From the cell containing the given text, extract its center point as (x, y) coordinate. 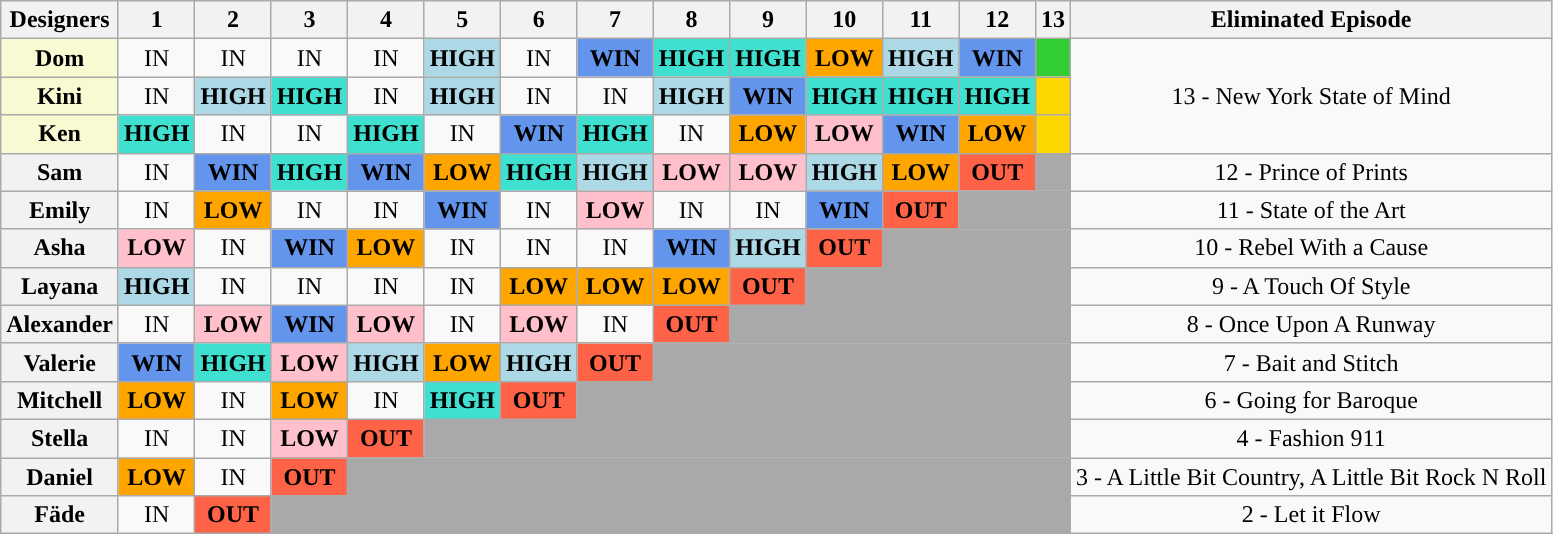
Asha (60, 248)
9 - A Touch Of Style (1311, 286)
Mitchell (60, 400)
Ken (60, 134)
Stella (60, 438)
Alexander (60, 324)
Daniel (60, 477)
5 (462, 20)
9 (768, 20)
8 (691, 20)
Emily (60, 210)
Valerie (60, 362)
Layana (60, 286)
13 - New York State of Mind (1311, 96)
7 - Bait and Stitch (1311, 362)
8 - Once Upon A Runway (1311, 324)
1 (156, 20)
4 - Fashion 911 (1311, 438)
12 (997, 20)
6 (539, 20)
10 (844, 20)
Dom (60, 58)
13 (1052, 20)
Fäde (60, 515)
3 (309, 20)
2 (233, 20)
Sam (60, 172)
Kini (60, 96)
4 (386, 20)
Eliminated Episode (1311, 20)
10 - Rebel With a Cause (1311, 248)
11 - State of the Art (1311, 210)
Designers (60, 20)
12 - Prince of Prints (1311, 172)
3 - A Little Bit Country, A Little Bit Rock N Roll (1311, 477)
11 (921, 20)
2 - Let it Flow (1311, 515)
6 - Going for Baroque (1311, 400)
7 (615, 20)
